Find where the given text appears and provide that cell's center as [x, y] coordinate. 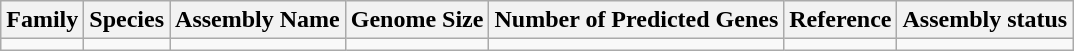
Species [127, 20]
Family [42, 20]
Number of Predicted Genes [636, 20]
Assembly Name [258, 20]
Assembly status [985, 20]
Reference [840, 20]
Genome Size [417, 20]
